Extract the [x, y] coordinate from the center of the cell holding the provided text.  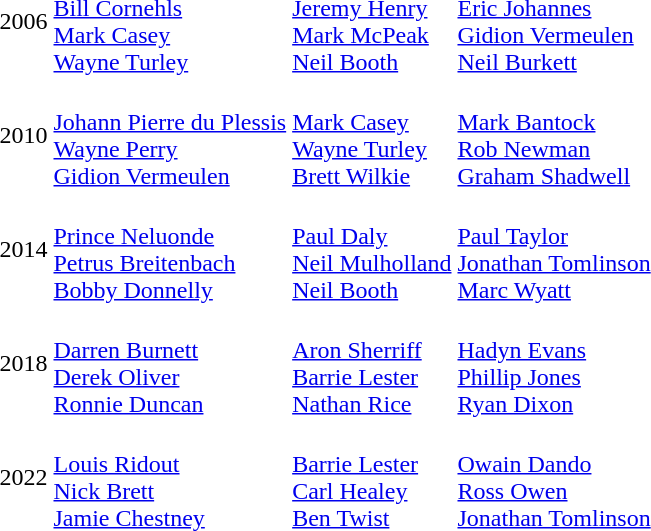
Aron SherriffBarrie LesterNathan Rice [372, 364]
Prince NeluondePetrus BreitenbachBobby Donnelly [170, 250]
Darren BurnettDerek OliverRonnie Duncan [170, 364]
Paul DalyNeil MulhollandNeil Booth [372, 250]
Johann Pierre du PlessisWayne PerryGidion Vermeulen [170, 136]
Mark CaseyWayne TurleyBrett Wilkie [372, 136]
